Pinpoint the cell where the given text exists, returning its [X, Y] midpoint coordinate. 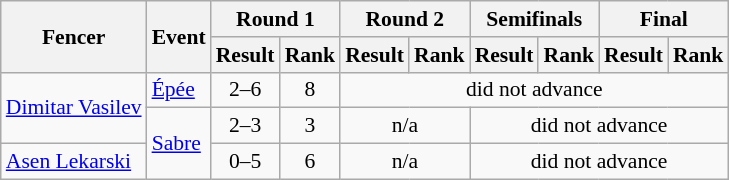
Dimitar Vasilev [74, 108]
2–3 [246, 126]
Event [179, 36]
Sabre [179, 144]
Final [664, 19]
Asen Lekarski [74, 162]
3 [310, 126]
Round 1 [276, 19]
Semifinals [534, 19]
0–5 [246, 162]
2–6 [246, 90]
Round 2 [404, 19]
8 [310, 90]
Fencer [74, 36]
6 [310, 162]
Épée [179, 90]
